Identify which cell holds the provided text, then report its (x, y) central coordinate. 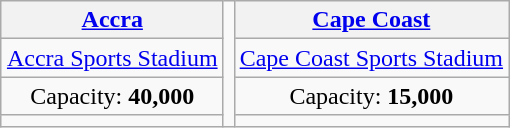
Cape Coast Sports Stadium (371, 58)
Accra (112, 20)
Capacity: 40,000 (112, 96)
Capacity: 15,000 (371, 96)
Cape Coast (371, 20)
Accra Sports Stadium (112, 58)
